Search for the cell housing the specified text and yield its [X, Y] center coordinate. 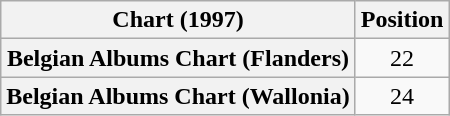
Position [402, 20]
22 [402, 58]
Belgian Albums Chart (Wallonia) [178, 96]
24 [402, 96]
Chart (1997) [178, 20]
Belgian Albums Chart (Flanders) [178, 58]
